Return the [x, y] coordinate for the center point of the cell that contains the specified text.  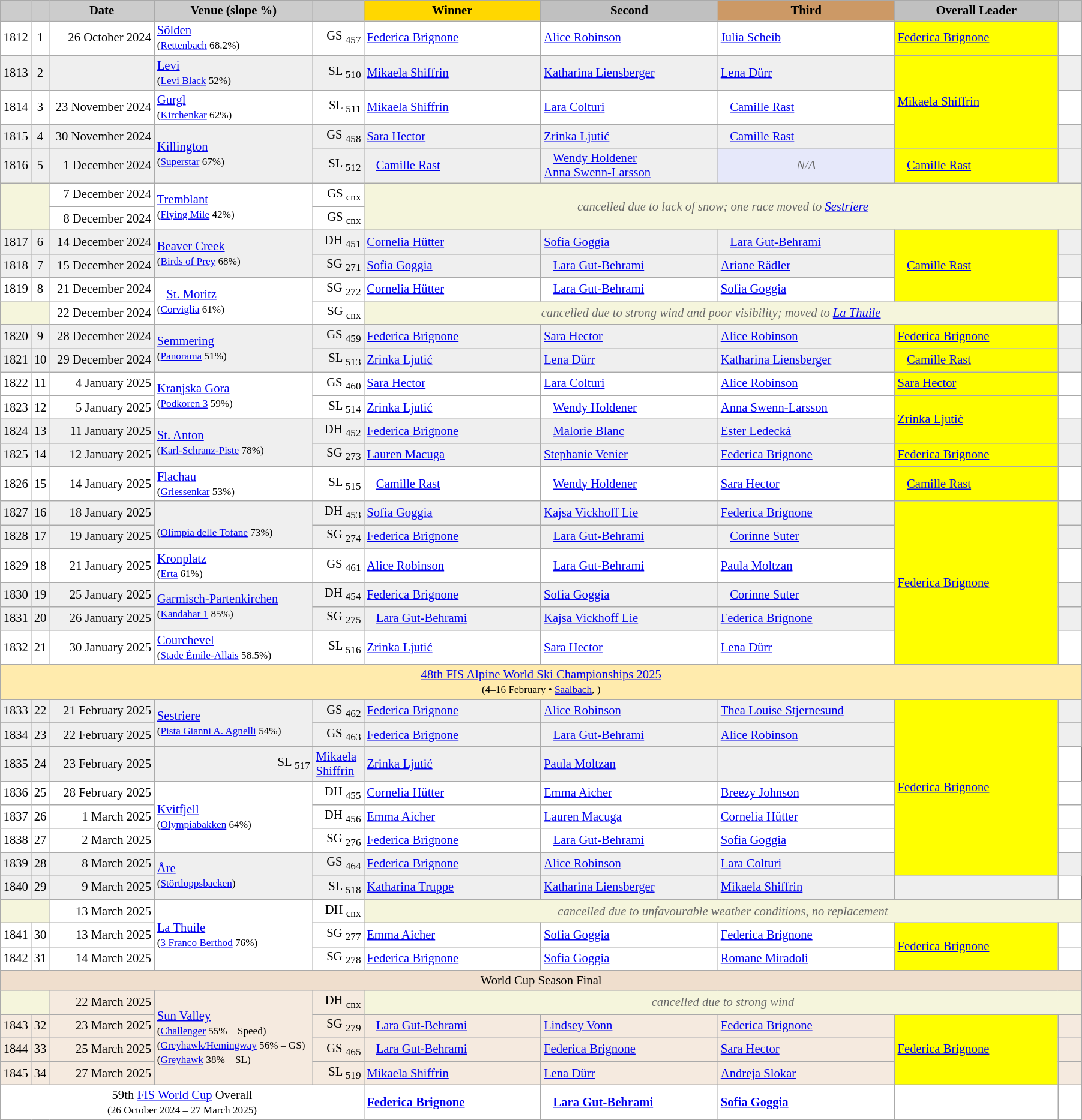
4 January 2025 [102, 384]
21 December 2024 [102, 289]
DH 455 [338, 793]
27 March 2025 [102, 1073]
29 December 2024 [102, 360]
14 January 2025 [102, 484]
Wendy Holdener Anna Swenn-Larsson [629, 166]
18 [40, 566]
Third [807, 10]
SG 274 [338, 536]
SG cnx [338, 313]
23 February 2025 [102, 764]
Thea Louise Stjernesund [807, 711]
1815 [16, 137]
18 January 2025 [102, 512]
Åre(Störtloppsbacken) [234, 876]
25 March 2025 [102, 1050]
30 November 2024 [102, 137]
1818 [16, 265]
1835 [16, 764]
1845 [16, 1073]
SL 518 [338, 888]
1822 [16, 384]
27 [40, 840]
DH 454 [338, 594]
9 March 2025 [102, 888]
7 [40, 265]
N/A [807, 166]
22 [40, 711]
1827 [16, 512]
DH 451 [338, 241]
1825 [16, 455]
8 March 2025 [102, 864]
1829 [16, 566]
Sun Valley(Challenger 55% – Speed)(Greyhawk/Hemingway 56% – GS)(Greyhawk 38% – SL) [234, 1038]
GS 463 [338, 734]
14 December 2024 [102, 241]
SG 279 [338, 1026]
48th FIS Alpine World Ski Championships 2025(4–16 February • Saalbach, ) [541, 682]
2 [40, 73]
Tremblant(Flying Mile 42%) [234, 206]
17 [40, 536]
22 February 2025 [102, 734]
7 December 2024 [102, 194]
Sestriere(Pista Gianni A. Agnelli 54%) [234, 723]
Anna Swenn-Larsson [807, 407]
15 December 2024 [102, 265]
32 [40, 1026]
Gurgl(Kirchenkar 62%) [234, 107]
1828 [16, 536]
1 March 2025 [102, 817]
21 February 2025 [102, 711]
1840 [16, 888]
Romane Miradoli [807, 959]
21 January 2025 [102, 566]
cancelled due to unfavourable weather conditions, no replacement [723, 911]
29 [40, 888]
1821 [16, 360]
World Cup Season Final [541, 980]
11 [40, 384]
Flachau(Griessenkar 53%) [234, 484]
25 January 2025 [102, 594]
31 [40, 959]
SL 517 [234, 764]
23 November 2024 [102, 107]
1 December 2024 [102, 166]
Breezy Johnson [807, 793]
9 [40, 336]
cancelled due to lack of snow; one race moved to Sestriere [723, 206]
1834 [16, 734]
4 [40, 137]
12 January 2025 [102, 455]
cancelled due to strong wind [723, 1002]
3 [40, 107]
Killington(Superstar 67%) [234, 154]
1842 [16, 959]
Date [102, 10]
26 January 2025 [102, 618]
1841 [16, 935]
SG 276 [338, 840]
Semmering(Panorama 51%) [234, 348]
6 [40, 241]
14 [40, 455]
SL 515 [338, 484]
23 [40, 734]
21 [40, 647]
1832 [16, 647]
Beaver Creek(Birds of Prey 68%) [234, 253]
La Thuile(3 Franco Berthod 76%) [234, 935]
8 [40, 289]
DH 452 [338, 431]
GS 462 [338, 711]
1817 [16, 241]
1826 [16, 484]
28 December 2024 [102, 336]
SG 277 [338, 935]
19 January 2025 [102, 536]
5 [40, 166]
SL 513 [338, 360]
26 [40, 817]
1813 [16, 73]
Stephanie Venier [629, 455]
1812 [16, 38]
10 [40, 360]
1814 [16, 107]
Second [629, 10]
25 [40, 793]
SL 514 [338, 407]
1 [40, 38]
GS 457 [338, 38]
GS 459 [338, 336]
23 March 2025 [102, 1026]
SG 272 [338, 289]
8 December 2024 [102, 218]
1819 [16, 289]
30 January 2025 [102, 647]
20 [40, 618]
Ester Ledecká [807, 431]
Kranjska Gora(Podkoren 3 59%) [234, 396]
28 [40, 864]
30 [40, 935]
1837 [16, 817]
22 March 2025 [102, 1002]
GS 464 [338, 864]
19 [40, 594]
cancelled due to strong wind and poor visibility; moved to La Thuile [711, 313]
St. Moritz(Corviglia 61%) [234, 301]
1824 [16, 431]
34 [40, 1073]
16 [40, 512]
(Olimpia delle Tofane 73%) [234, 524]
SL 512 [338, 166]
1823 [16, 407]
Winner [452, 10]
1838 [16, 840]
1836 [16, 793]
22 December 2024 [102, 313]
59th FIS World Cup Overall(26 October 2024 – 27 March 2025) [182, 1102]
GS 465 [338, 1050]
St. Anton(Karl-Schranz-Piste 78%) [234, 443]
Courchevel(Stade Émile-Allais 58.5%) [234, 647]
GS 458 [338, 137]
Julia Scheib [807, 38]
SG 273 [338, 455]
Garmisch-Partenkirchen(Kandahar 1 85%) [234, 606]
SL 511 [338, 107]
Lindsey Vonn [629, 1026]
24 [40, 764]
Sölden(Rettenbach 68.2%) [234, 38]
SL 510 [338, 73]
1833 [16, 711]
Malorie Blanc [629, 431]
15 [40, 484]
GS 460 [338, 384]
DH 456 [338, 817]
5 January 2025 [102, 407]
1843 [16, 1026]
Andreja Slokar [807, 1073]
26 October 2024 [102, 38]
14 March 2025 [102, 959]
1831 [16, 618]
12 [40, 407]
33 [40, 1050]
SL 516 [338, 647]
1816 [16, 166]
1820 [16, 336]
13 [40, 431]
1839 [16, 864]
Kronplatz(Erta 61%) [234, 566]
Katharina Truppe [452, 888]
DH 453 [338, 512]
1844 [16, 1050]
SG 271 [338, 265]
GS 461 [338, 566]
Ariane Rädler [807, 265]
Overall Leader [976, 10]
2 March 2025 [102, 840]
Levi(Levi Black 52%) [234, 73]
SL 519 [338, 1073]
SG 278 [338, 959]
1830 [16, 594]
11 January 2025 [102, 431]
28 February 2025 [102, 793]
SG 275 [338, 618]
Venue (slope %) [234, 10]
Kvitfjell(Olympiabakken 64%) [234, 816]
